Determine the [x, y] coordinate at the center of the cell enclosing the given text.  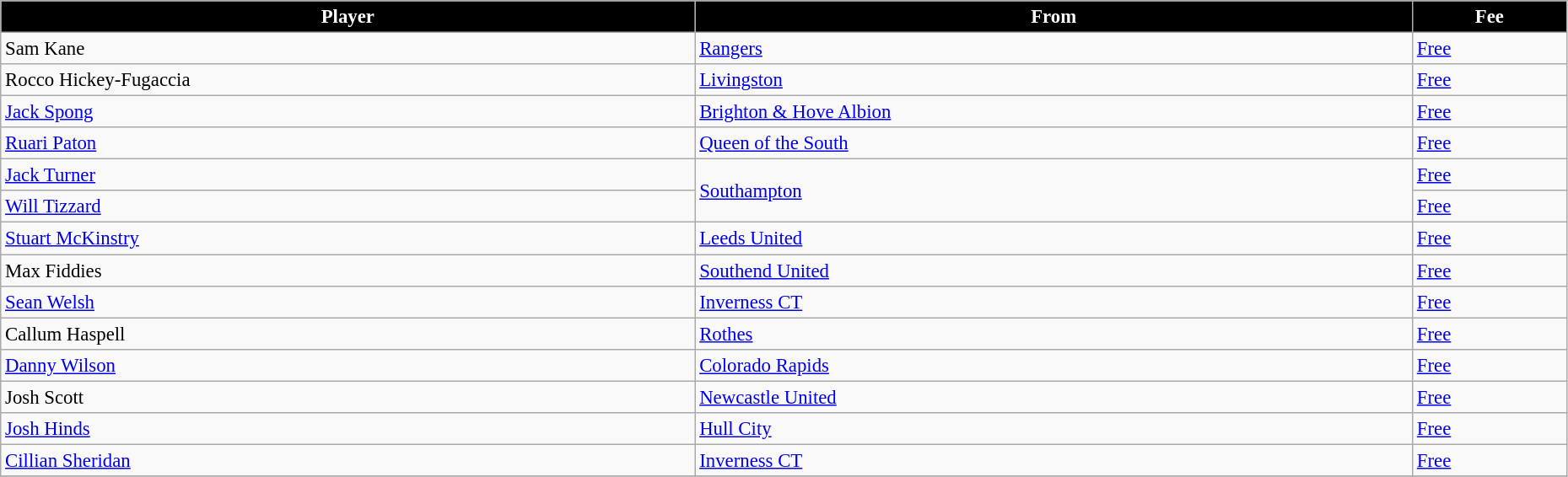
From [1054, 17]
Brighton & Hove Albion [1054, 112]
Fee [1490, 17]
Colorado Rapids [1054, 365]
Will Tizzard [348, 206]
Hull City [1054, 429]
Sean Welsh [348, 302]
Southampton [1054, 190]
Max Fiddies [348, 271]
Rothes [1054, 334]
Sam Kane [348, 49]
Southend United [1054, 271]
Josh Hinds [348, 429]
Rocco Hickey-Fugaccia [348, 80]
Stuart McKinstry [348, 238]
Josh Scott [348, 397]
Queen of the South [1054, 143]
Jack Spong [348, 112]
Callum Haspell [348, 334]
Newcastle United [1054, 397]
Rangers [1054, 49]
Player [348, 17]
Danny Wilson [348, 365]
Livingston [1054, 80]
Ruari Paton [348, 143]
Leeds United [1054, 238]
Jack Turner [348, 175]
Cillian Sheridan [348, 460]
